Detect which cell encompasses the target text, then output its [x, y] center coordinate. 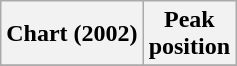
Chart (2002) [72, 34]
Peakposition [189, 34]
